Detect which cell encompasses the target text, then output its (X, Y) center coordinate. 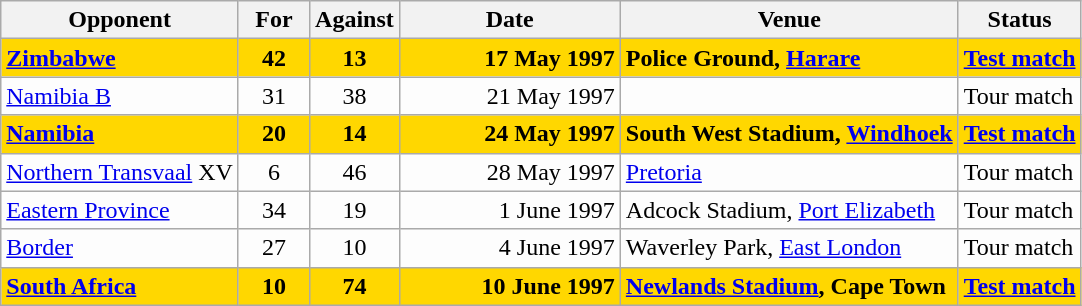
Against (355, 20)
42 (274, 58)
Adcock Stadium, Port Elizabeth (789, 210)
1 June 1997 (510, 210)
38 (355, 96)
Newlands Stadium, Cape Town (789, 286)
31 (274, 96)
Eastern Province (120, 210)
Date (510, 20)
17 May 1997 (510, 58)
For (274, 20)
Zimbabwe (120, 58)
28 May 1997 (510, 172)
34 (274, 210)
46 (355, 172)
4 June 1997 (510, 248)
Police Ground, Harare (789, 58)
19 (355, 210)
24 May 1997 (510, 134)
13 (355, 58)
21 May 1997 (510, 96)
6 (274, 172)
Venue (789, 20)
Opponent (120, 20)
14 (355, 134)
20 (274, 134)
Northern Transvaal XV (120, 172)
Namibia B (120, 96)
74 (355, 286)
South Africa (120, 286)
Border (120, 248)
Waverley Park, East London (789, 248)
Status (1020, 20)
South West Stadium, Windhoek (789, 134)
27 (274, 248)
Namibia (120, 134)
Pretoria (789, 172)
10 June 1997 (510, 286)
